Output the [X, Y] coordinate of the center of the cell containing the given text.  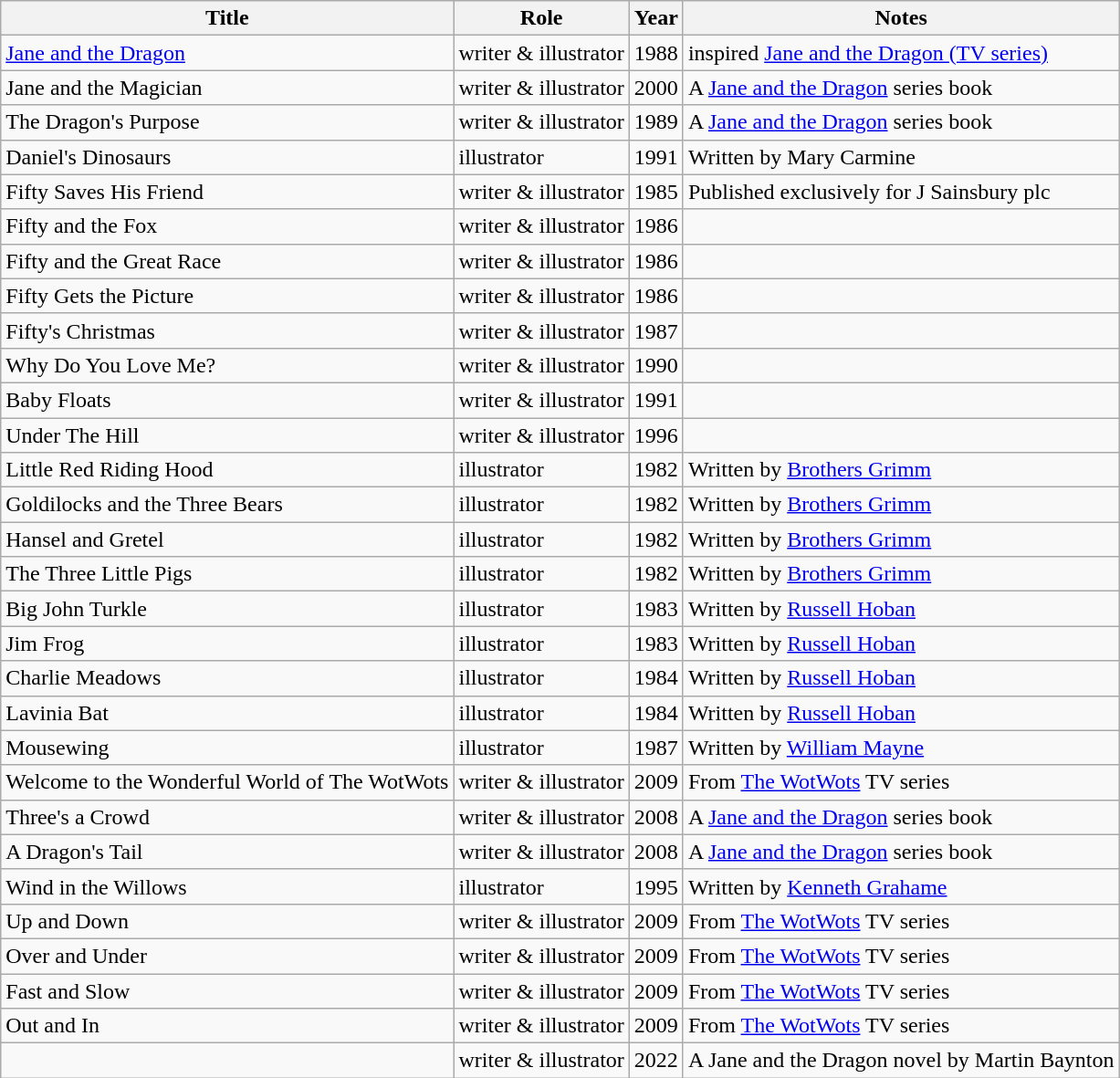
Up and Down [227, 921]
Out and In [227, 1026]
Fifty's Christmas [227, 330]
The Dragon's Purpose [227, 122]
Role [541, 18]
1989 [655, 122]
Written by William Mayne [901, 748]
1996 [655, 435]
Year [655, 18]
Written by Mary Carmine [901, 157]
Fast and Slow [227, 990]
Notes [901, 18]
Fifty and the Great Race [227, 261]
A Dragon's Tail [227, 852]
Fifty Saves His Friend [227, 192]
Welcome to the Wonderful World of The WotWots [227, 782]
Over and Under [227, 956]
Written by Kenneth Grahame [901, 886]
Why Do You Love Me? [227, 365]
1990 [655, 365]
Published exclusively for J Sainsbury plc [901, 192]
Little Red Riding Hood [227, 470]
A Jane and the Dragon novel by Martin Baynton [901, 1061]
Fifty Gets the Picture [227, 296]
1985 [655, 192]
Big John Turkle [227, 609]
The Three Little Pigs [227, 574]
Daniel's Dinosaurs [227, 157]
Hansel and Gretel [227, 539]
Jim Frog [227, 644]
Three's a Crowd [227, 817]
2022 [655, 1061]
Charlie Meadows [227, 678]
1988 [655, 53]
Lavinia Bat [227, 713]
Fifty and the Fox [227, 226]
2000 [655, 88]
Wind in the Willows [227, 886]
Jane and the Magician [227, 88]
Baby Floats [227, 400]
Title [227, 18]
inspired Jane and the Dragon (TV series) [901, 53]
Goldilocks and the Three Bears [227, 505]
Mousewing [227, 748]
1995 [655, 886]
Under The Hill [227, 435]
Jane and the Dragon [227, 53]
